Search for the cell housing the specified text and yield its (X, Y) center coordinate. 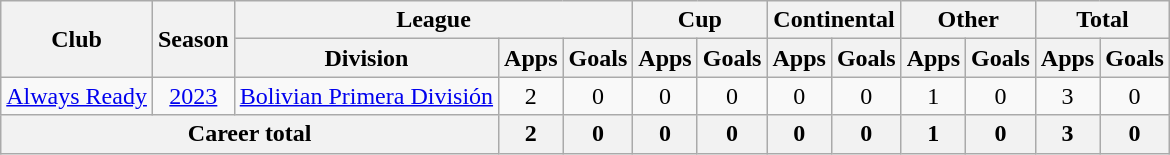
Continental (834, 20)
Season (193, 39)
Career total (250, 134)
Always Ready (77, 96)
League (434, 20)
Other (968, 20)
Bolivian Primera División (366, 96)
Division (366, 58)
Club (77, 39)
Cup (700, 20)
2023 (193, 96)
Total (1102, 20)
